Determine the (X, Y) coordinate at the center of the cell enclosing the given text.  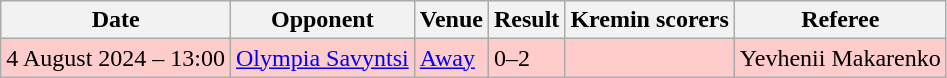
Date (116, 20)
0–2 (526, 58)
Opponent (323, 20)
Venue (451, 20)
Result (526, 20)
Away (451, 58)
Referee (840, 20)
Olympia Savyntsi (323, 58)
Yevhenii Makarenko (840, 58)
4 August 2024 – 13:00 (116, 58)
Kremin scorers (650, 20)
